Extract the [X, Y] coordinate from the center of the cell holding the provided text.  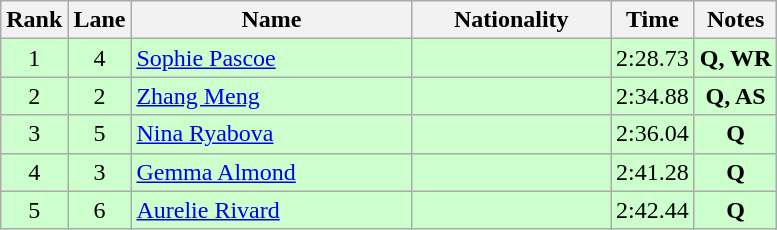
Nina Ryabova [272, 134]
Name [272, 20]
Rank [34, 20]
6 [100, 210]
2:34.88 [653, 96]
Notes [736, 20]
1 [34, 58]
2:41.28 [653, 172]
2:28.73 [653, 58]
Sophie Pascoe [272, 58]
Nationality [512, 20]
Aurelie Rivard [272, 210]
Lane [100, 20]
Gemma Almond [272, 172]
Zhang Meng [272, 96]
Q, AS [736, 96]
2:42.44 [653, 210]
Time [653, 20]
2:36.04 [653, 134]
Q, WR [736, 58]
